Pinpoint the cell where the given text exists, returning its (x, y) midpoint coordinate. 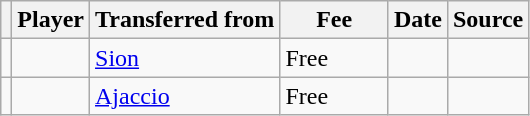
Fee (334, 20)
Ajaccio (185, 96)
Transferred from (185, 20)
Player (51, 20)
Date (418, 20)
Sion (185, 58)
Source (488, 20)
